Locate the cell with the specified text and output its (X, Y) center coordinate. 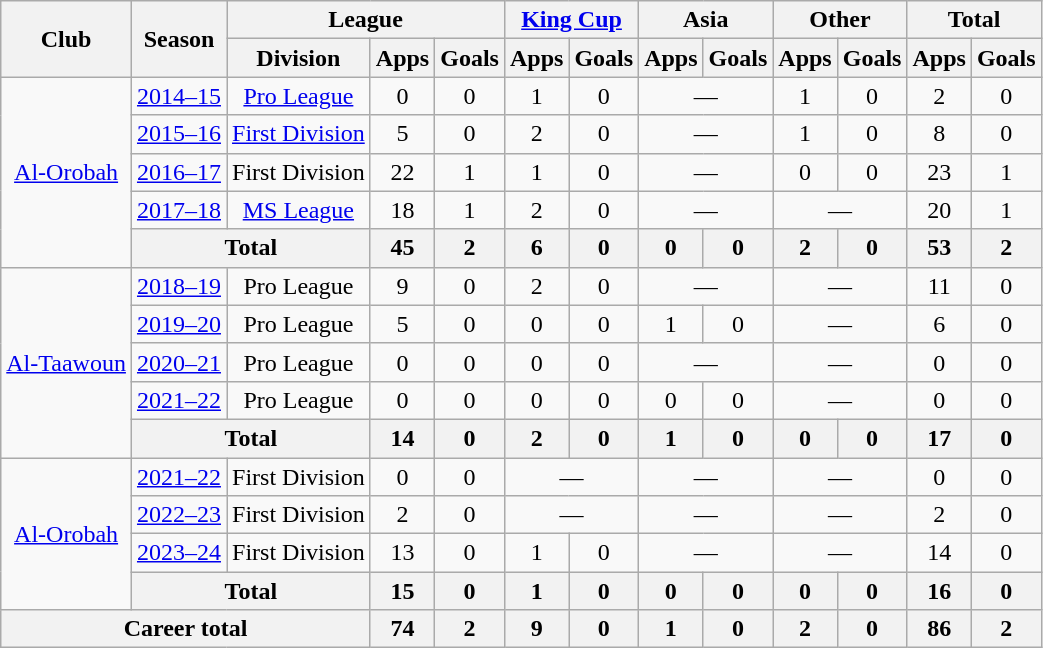
King Cup (571, 20)
45 (402, 248)
Al-Taawoun (66, 362)
23 (939, 172)
2014–15 (178, 96)
17 (939, 438)
74 (402, 629)
Club (66, 39)
Division (298, 58)
2016–17 (178, 172)
13 (402, 553)
53 (939, 248)
2020–21 (178, 362)
Asia (706, 20)
2015–16 (178, 134)
18 (402, 210)
League (365, 20)
15 (402, 591)
16 (939, 591)
Season (178, 39)
22 (402, 172)
Other (840, 20)
11 (939, 286)
2022–23 (178, 515)
2023–24 (178, 553)
Career total (186, 629)
20 (939, 210)
2019–20 (178, 324)
86 (939, 629)
2018–19 (178, 286)
MS League (298, 210)
8 (939, 134)
2017–18 (178, 210)
